Scan for the cell matching the given text and deliver its (X, Y) coordinate at center. 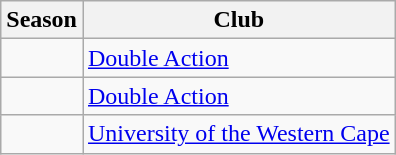
Season (42, 20)
Club (238, 20)
University of the Western Cape (238, 134)
